Pinpoint the cell where the given text exists, returning its [x, y] midpoint coordinate. 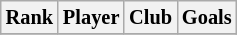
Rank [30, 17]
Club [150, 17]
Goals [207, 17]
Player [91, 17]
